Scan for the cell matching the given text and deliver its [X, Y] coordinate at center. 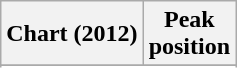
Chart (2012) [72, 34]
Peakposition [189, 34]
